Find where the given text appears and provide that cell's center as (X, Y) coordinate. 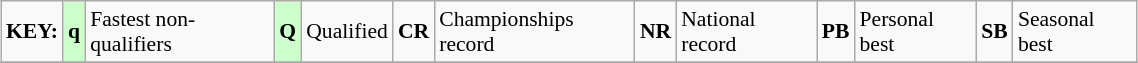
NR (656, 32)
q (74, 32)
PB (836, 32)
SB (994, 32)
Q (288, 32)
CR (414, 32)
Championships record (534, 32)
KEY: (32, 32)
Fastest non-qualifiers (180, 32)
National record (746, 32)
Seasonal best (1075, 32)
Personal best (916, 32)
Qualified (347, 32)
